Return [X, Y] of the center of cell containing provided text 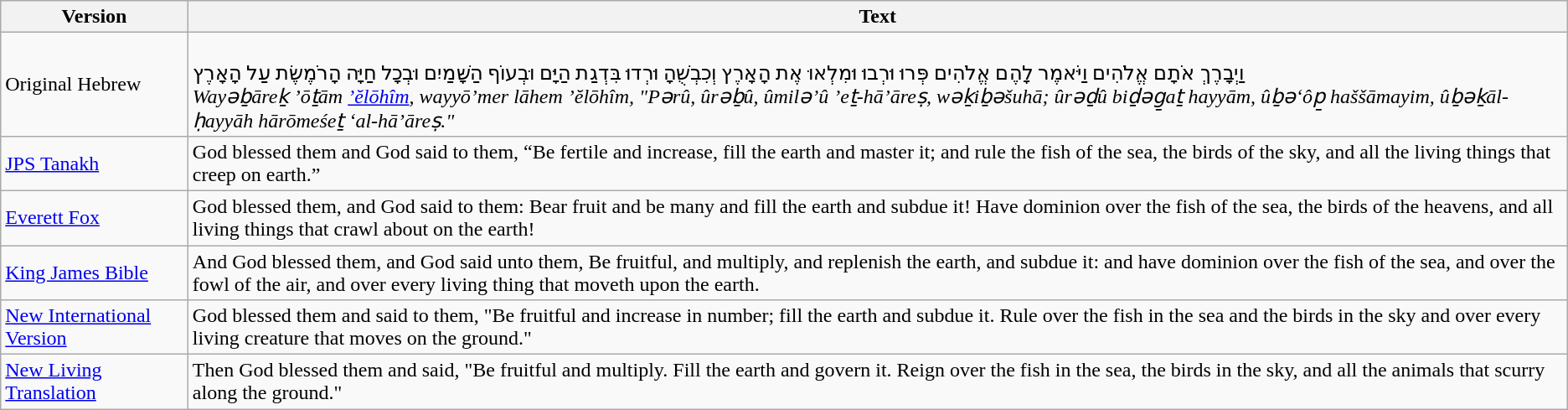
New Living Translation [95, 382]
Original Hebrew [95, 85]
JPS Tanakh [95, 163]
Text [878, 17]
King James Bible [95, 272]
Everett Fox [95, 218]
Version [95, 17]
New International Version [95, 327]
